Search for the cell housing the specified text and yield its [x, y] center coordinate. 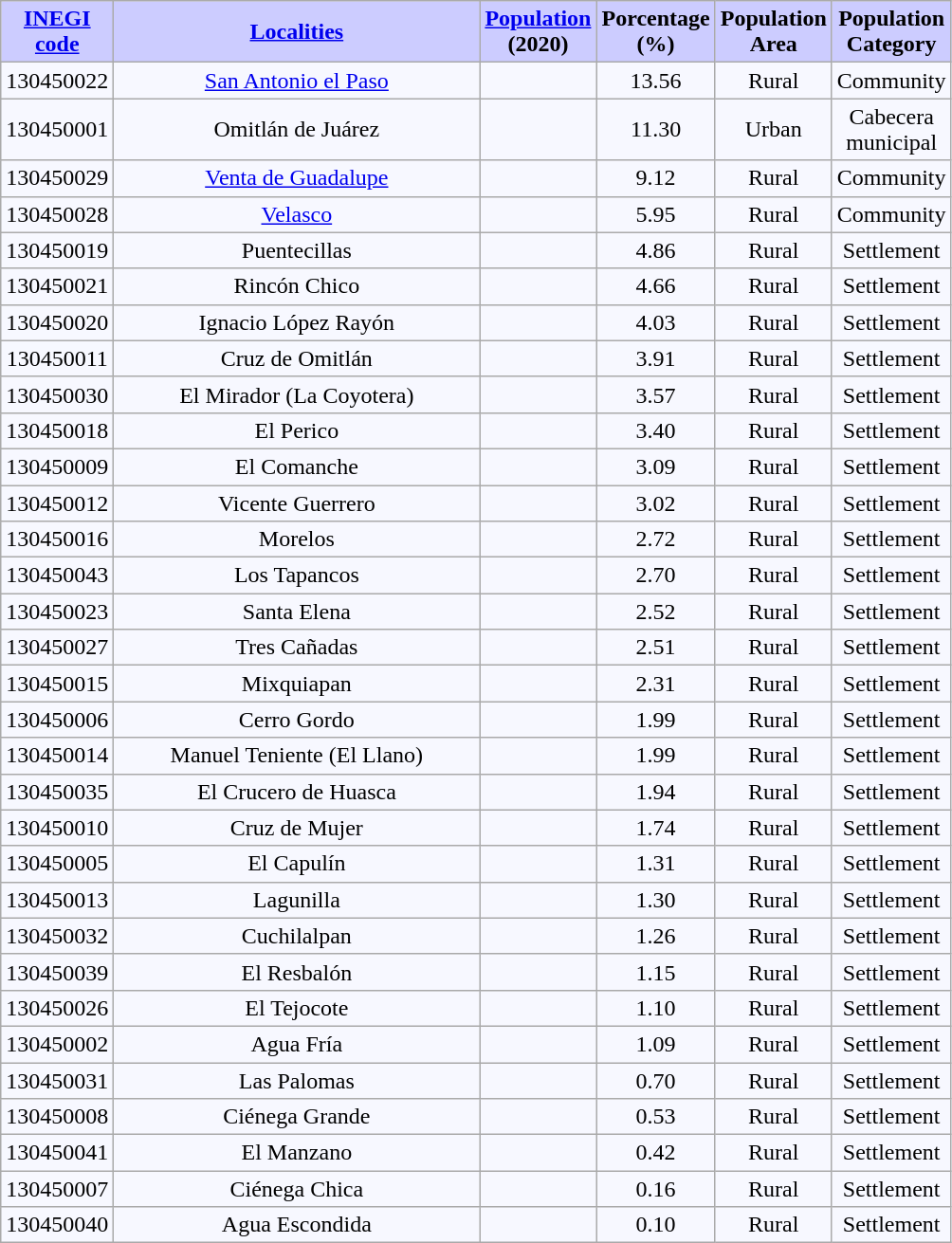
3.40 [656, 430]
Population Area [774, 32]
130450023 [57, 612]
130450028 [57, 214]
Population(2020) [539, 32]
2.52 [656, 612]
2.70 [656, 576]
130450013 [57, 900]
El Crucero de Huasca [297, 792]
Rincón Chico [297, 286]
130450022 [57, 81]
El Comanche [297, 466]
130450011 [57, 358]
130450029 [57, 178]
130450021 [57, 286]
Cabecera municipal [891, 129]
130450006 [57, 720]
3.09 [656, 466]
130450039 [57, 972]
2.31 [656, 684]
3.91 [656, 358]
Ciénega Chica [297, 1189]
4.03 [656, 322]
130450041 [57, 1153]
3.57 [656, 394]
Las Palomas [297, 1080]
130450016 [57, 539]
Venta de Guadalupe [297, 178]
Lagunilla [297, 900]
0.70 [656, 1080]
Ciénega Grande [297, 1117]
Cruz de Mujer [297, 828]
130450027 [57, 648]
130450020 [57, 322]
1.30 [656, 900]
0.42 [656, 1153]
4.66 [656, 286]
Santa Elena [297, 612]
Agua Fría [297, 1044]
130450030 [57, 394]
Population Category [891, 32]
2.51 [656, 648]
Ignacio López Rayón [297, 322]
1.15 [656, 972]
Cuchilalpan [297, 936]
11.30 [656, 129]
El Perico [297, 430]
Tres Cañadas [297, 648]
San Antonio el Paso [297, 81]
El Tejocote [297, 1008]
0.10 [656, 1225]
Los Tapancos [297, 576]
Urban [774, 129]
130450010 [57, 828]
130450008 [57, 1117]
5.95 [656, 214]
1.94 [656, 792]
Cerro Gordo [297, 720]
0.16 [656, 1189]
Omitlán de Juárez [297, 129]
130450031 [57, 1080]
130450026 [57, 1008]
130450015 [57, 684]
0.53 [656, 1117]
Manuel Teniente (El Llano) [297, 756]
130450040 [57, 1225]
1.74 [656, 828]
4.86 [656, 250]
El Mirador (La Coyotera) [297, 394]
130450007 [57, 1189]
Morelos [297, 539]
El Capulín [297, 864]
INEGI code [57, 32]
2.72 [656, 539]
130450043 [57, 576]
1.09 [656, 1044]
El Manzano [297, 1153]
13.56 [656, 81]
Puentecillas [297, 250]
130450001 [57, 129]
130450035 [57, 792]
El Resbalón [297, 972]
Mixquiapan [297, 684]
9.12 [656, 178]
130450005 [57, 864]
130450014 [57, 756]
130450012 [57, 503]
Agua Escondida [297, 1225]
1.10 [656, 1008]
130450019 [57, 250]
130450032 [57, 936]
Velasco [297, 214]
130450009 [57, 466]
130450002 [57, 1044]
3.02 [656, 503]
1.31 [656, 864]
130450018 [57, 430]
Localities [297, 32]
Cruz de Omitlán [297, 358]
Vicente Guerrero [297, 503]
1.26 [656, 936]
Porcentage (%) [656, 32]
